Find where the given text appears and provide that cell's center as [X, Y] coordinate. 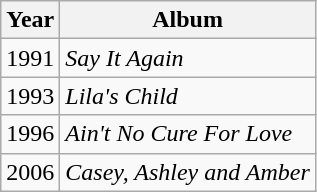
Ain't No Cure For Love [188, 134]
Year [30, 20]
Album [188, 20]
Say It Again [188, 58]
Lila's Child [188, 96]
1991 [30, 58]
1993 [30, 96]
2006 [30, 172]
1996 [30, 134]
Casey, Ashley and Amber [188, 172]
